Determine the [x, y] coordinate at the center of the cell enclosing the given text.  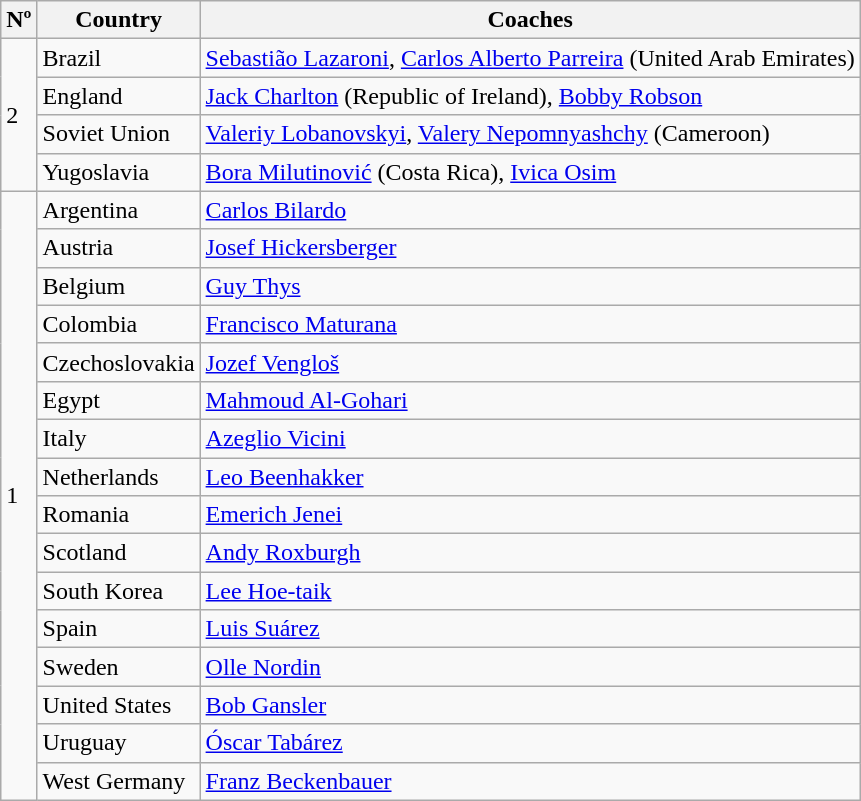
Azeglio Vicini [530, 438]
Francisco Maturana [530, 324]
Austria [118, 248]
Emerich Jenei [530, 515]
2 [19, 115]
Jack Charlton (Republic of Ireland), Bobby Robson [530, 96]
Yugoslavia [118, 172]
England [118, 96]
Romania [118, 515]
Josef Hickersberger [530, 248]
Leo Beenhakker [530, 477]
United States [118, 705]
Egypt [118, 400]
Czechoslovakia [118, 362]
Italy [118, 438]
Netherlands [118, 477]
Jozef Vengloš [530, 362]
Andy Roxburgh [530, 553]
1 [19, 496]
Sweden [118, 667]
Bob Gansler [530, 705]
Soviet Union [118, 134]
Valeriy Lobanovskyi, Valery Nepomnyashchy (Cameroon) [530, 134]
South Korea [118, 591]
Colombia [118, 324]
Scotland [118, 553]
Coaches [530, 20]
Spain [118, 629]
Uruguay [118, 743]
Sebastião Lazaroni, Carlos Alberto Parreira (United Arab Emirates) [530, 58]
Lee Hoe-taik [530, 591]
Brazil [118, 58]
Óscar Tabárez [530, 743]
Franz Beckenbauer [530, 781]
Country [118, 20]
Belgium [118, 286]
Argentina [118, 210]
Guy Thys [530, 286]
Olle Nordin [530, 667]
Luis Suárez [530, 629]
Carlos Bilardo [530, 210]
Mahmoud Al-Gohari [530, 400]
Nº [19, 20]
West Germany [118, 781]
Bora Milutinović (Costa Rica), Ivica Osim [530, 172]
